Return [x, y] of the center of cell containing provided text 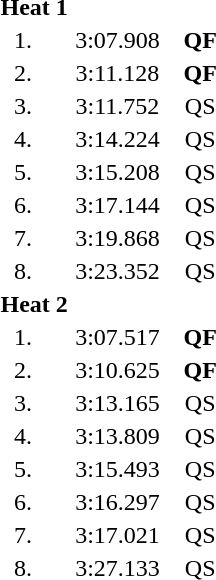
3:13.809 [118, 436]
3:07.517 [118, 337]
3:10.625 [118, 370]
3:16.297 [118, 502]
3:07.908 [118, 40]
3:15.493 [118, 469]
3:14.224 [118, 139]
3:17.144 [118, 205]
3:23.352 [118, 271]
3:13.165 [118, 403]
3:11.128 [118, 73]
3:11.752 [118, 106]
3:19.868 [118, 238]
3:17.021 [118, 535]
3:15.208 [118, 172]
